From the cell containing the given text, extract its center point as [X, Y] coordinate. 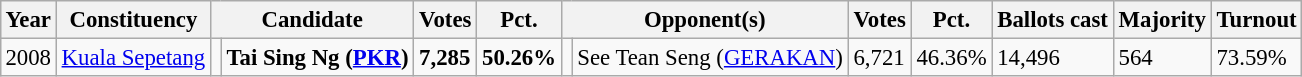
14,496 [1052, 57]
2008 [28, 57]
Turnout [1256, 20]
Majority [1162, 20]
Ballots cast [1052, 20]
Constituency [133, 20]
564 [1162, 57]
7,285 [446, 57]
50.26% [520, 57]
Opponent(s) [704, 20]
46.36% [952, 57]
Year [28, 20]
Kuala Sepetang [133, 57]
Candidate [312, 20]
Tai Sing Ng (PKR) [318, 57]
6,721 [880, 57]
73.59% [1256, 57]
See Tean Seng (GERAKAN) [710, 57]
